Locate the cell with the specified text and output its (X, Y) center coordinate. 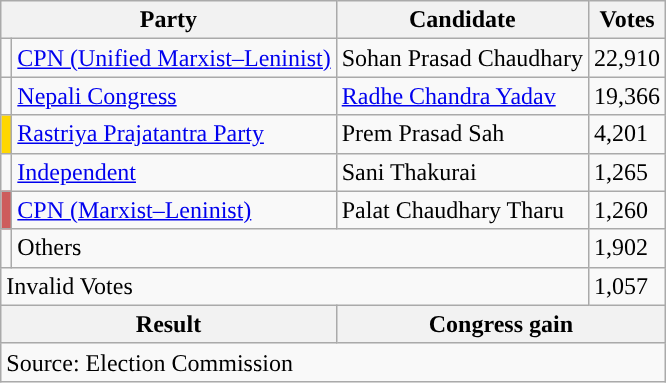
Others (300, 248)
Source: Election Commission (334, 362)
19,366 (628, 96)
Sohan Prasad Chaudhary (462, 58)
22,910 (628, 58)
1,260 (628, 210)
Sani Thakurai (462, 172)
1,057 (628, 286)
CPN (Unified Marxist–Leninist) (174, 58)
Prem Prasad Sah (462, 134)
CPN (Marxist–Leninist) (174, 210)
Congress gain (500, 324)
Nepali Congress (174, 96)
Radhe Chandra Yadav (462, 96)
4,201 (628, 134)
Votes (628, 20)
Party (168, 20)
Rastriya Prajatantra Party (174, 134)
Result (168, 324)
Palat Chaudhary Tharu (462, 210)
Invalid Votes (295, 286)
1,265 (628, 172)
1,902 (628, 248)
Independent (174, 172)
Candidate (462, 20)
